Find where the given text appears and provide that cell's center as (X, Y) coordinate. 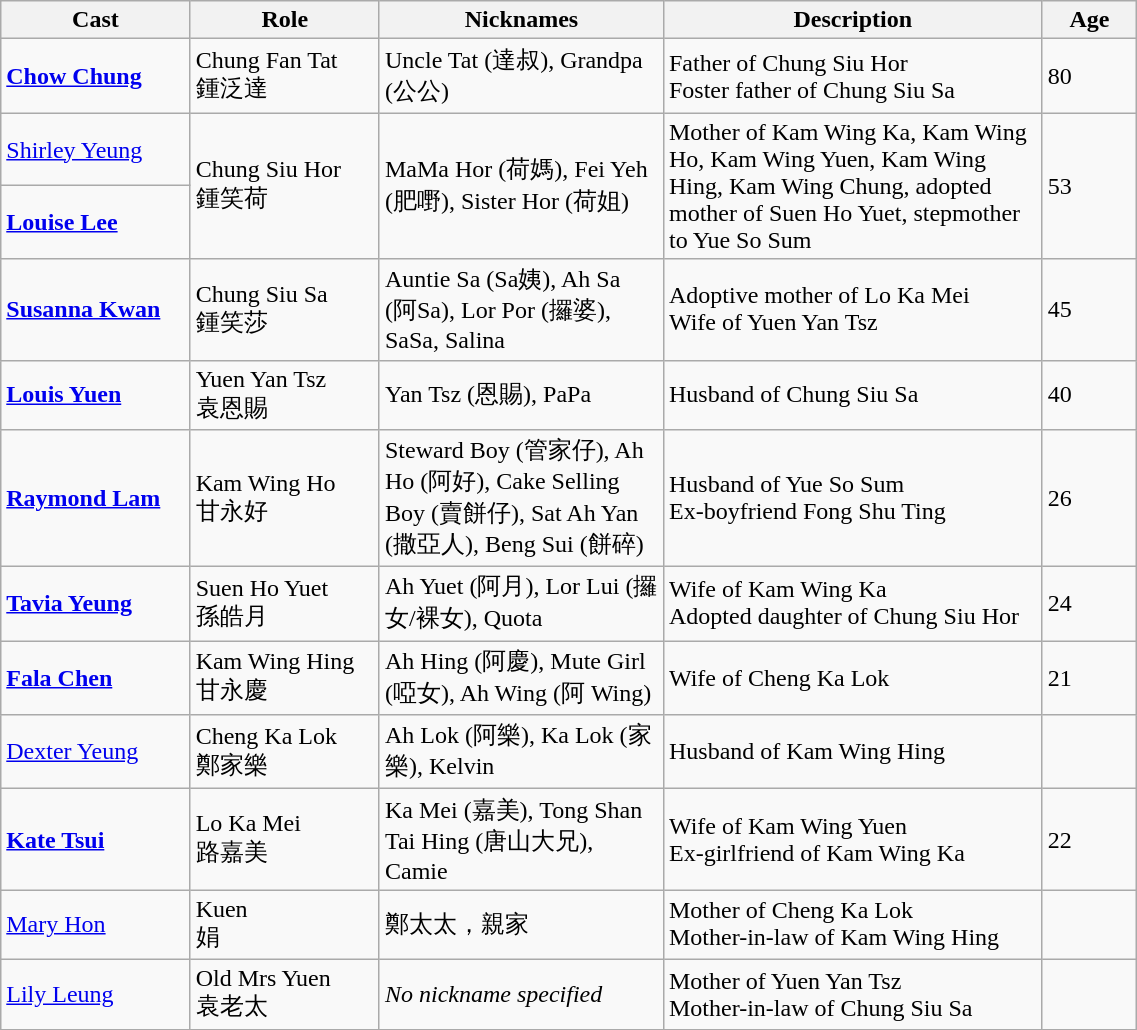
Ah Yuet (阿月), Lor Lui (攞女/裸女), Quota (521, 604)
Adoptive mother of Lo Ka MeiWife of Yuen Yan Tsz (852, 310)
26 (1090, 498)
Chow Chung (96, 76)
45 (1090, 310)
Cast (96, 20)
Father of Chung Siu HorFoster father of Chung Siu Sa (852, 76)
22 (1090, 840)
53 (1090, 186)
Suen Ho Yuet孫皓月 (284, 604)
Kam Wing Ho甘永好 (284, 498)
24 (1090, 604)
Dexter Yeung (96, 752)
Husband of Chung Siu Sa (852, 395)
Raymond Lam (96, 498)
40 (1090, 395)
Uncle Tat (達叔), Grandpa (公公) (521, 76)
Louise Lee (96, 222)
Cheng Ka Lok鄭家樂 (284, 752)
Wife of Cheng Ka Lok (852, 678)
Mary Hon (96, 925)
Susanna Kwan (96, 310)
Kuen娟 (284, 925)
Age (1090, 20)
Tavia Yeung (96, 604)
Kate Tsui (96, 840)
Old Mrs Yuen袁老太 (284, 994)
Louis Yuen (96, 395)
Ah Lok (阿樂), Ka Lok (家樂), Kelvin (521, 752)
Role (284, 20)
Auntie Sa (Sa姨), Ah Sa (阿Sa), Lor Por (攞婆), SaSa, Salina (521, 310)
Yuen Yan Tsz袁恩賜 (284, 395)
Chung Siu Hor鍾笑荷 (284, 186)
鄭太太，親家 (521, 925)
80 (1090, 76)
Lily Leung (96, 994)
Yan Tsz (恩賜), PaPa (521, 395)
Wife of Kam Wing Yuen Ex-girlfriend of Kam Wing Ka (852, 840)
Nicknames (521, 20)
Lo Ka Mei路嘉美 (284, 840)
Kam Wing Hing甘永慶 (284, 678)
Description (852, 20)
Ah Hing (阿慶), Mute Girl (啞女), Ah Wing (阿 Wing) (521, 678)
No nickname specified (521, 994)
MaMa Hor (荷媽), Fei Yeh (肥嘢), Sister Hor (荷姐) (521, 186)
Mother of Cheng Ka LokMother-in-law of Kam Wing Hing (852, 925)
Wife of Kam Wing KaAdopted daughter of Chung Siu Hor (852, 604)
Mother of Yuen Yan TszMother-in-law of Chung Siu Sa (852, 994)
Chung Fan Tat鍾泛達 (284, 76)
Ka Mei (嘉美), Tong Shan Tai Hing (唐山大兄), Camie (521, 840)
Fala Chen (96, 678)
Husband of Kam Wing Hing (852, 752)
21 (1090, 678)
Shirley Yeung (96, 150)
Chung Siu Sa鍾笑莎 (284, 310)
Husband of Yue So SumEx-boyfriend Fong Shu Ting (852, 498)
Mother of Kam Wing Ka, Kam Wing Ho, Kam Wing Yuen, Kam Wing Hing, Kam Wing Chung, adopted mother of Suen Ho Yuet, stepmother to Yue So Sum (852, 186)
Steward Boy (管家仔), Ah Ho (阿好), Cake Selling Boy (賣餅仔), Sat Ah Yan (撒亞人), Beng Sui (餅碎) (521, 498)
